Search for the cell housing the specified text and yield its (x, y) center coordinate. 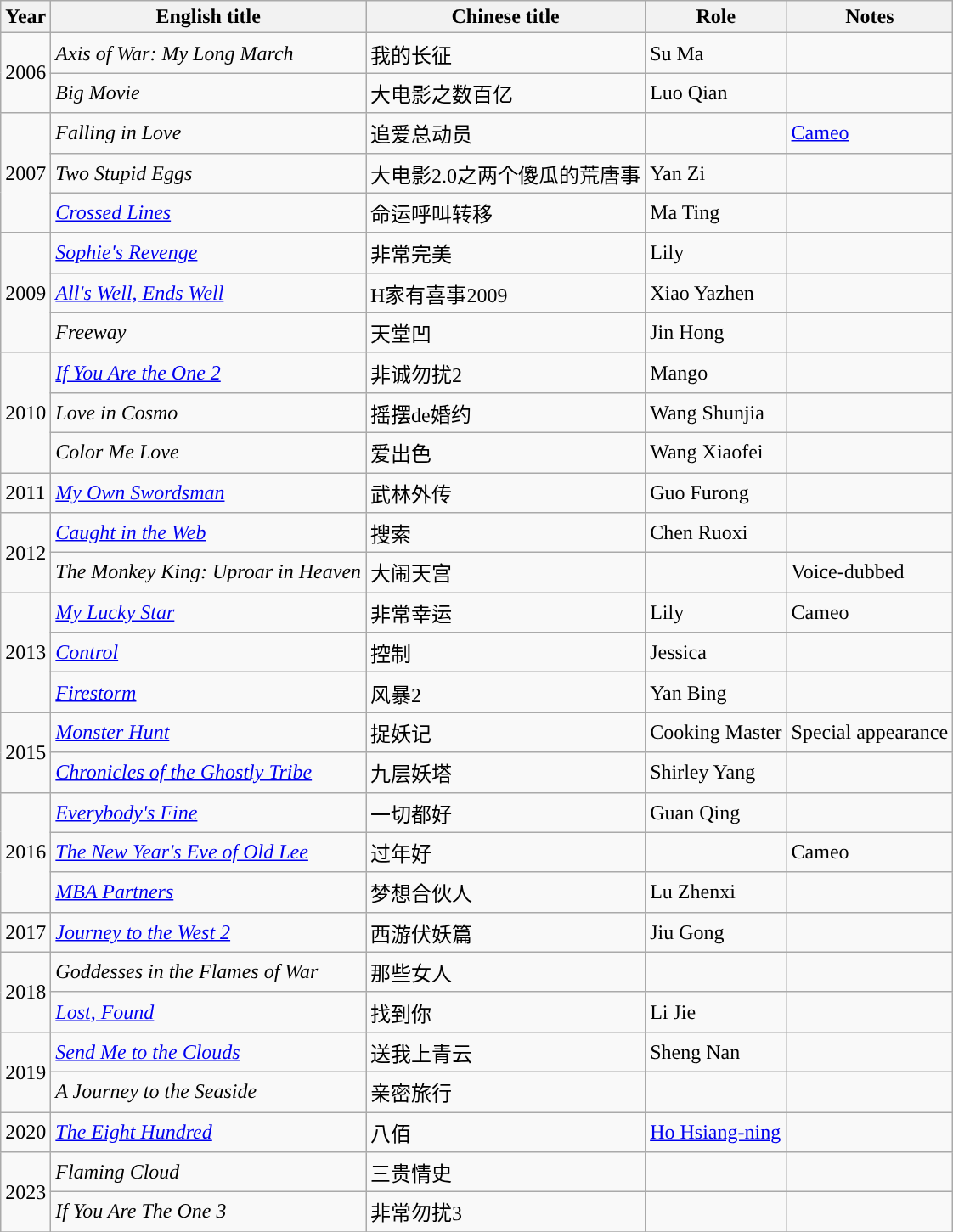
Big Movie (209, 93)
Chinese title (506, 17)
Li Jie (716, 1012)
Crossed Lines (209, 212)
Love in Cosmo (209, 413)
Everybody's Fine (209, 812)
命运呼叫转移 (506, 212)
九层妖塔 (506, 773)
大闹天宫 (506, 572)
English title (209, 17)
Ma Ting (716, 212)
Jiu Gong (716, 932)
Freeway (209, 333)
Wang Shunjia (716, 413)
The Eight Hundred (209, 1133)
2016 (25, 852)
Cooking Master (716, 732)
Monster Hunt (209, 732)
Guo Furong (716, 492)
Su Ma (716, 53)
Guan Qing (716, 812)
Axis of War: My Long March (209, 53)
搜索 (506, 533)
Goddesses in the Flames of War (209, 971)
西游伏妖篇 (506, 932)
大电影2.0之两个傻瓜的荒唐事 (506, 173)
Special appearance (870, 732)
亲密旅行 (506, 1092)
The Monkey King: Uproar in Heaven (209, 572)
三贵情史 (506, 1172)
Ho Hsiang-ning (716, 1133)
控制 (506, 652)
2018 (25, 992)
Shirley Yang (716, 773)
2019 (25, 1072)
Send Me to the Clouds (209, 1051)
All's Well, Ends Well (209, 292)
2017 (25, 932)
Lost, Found (209, 1012)
Two Stupid Eggs (209, 173)
2009 (25, 292)
Mango (716, 372)
Year (25, 17)
Yan Bing (716, 693)
送我上青云 (506, 1051)
爱出色 (506, 452)
Voice-dubbed (870, 572)
2011 (25, 492)
A Journey to the Seaside (209, 1092)
天堂凹 (506, 333)
大电影之数百亿 (506, 93)
八佰 (506, 1133)
摇摆de婚约 (506, 413)
Control (209, 652)
我的长征 (506, 53)
过年好 (506, 852)
梦想合伙人 (506, 892)
2012 (25, 553)
Chen Ruoxi (716, 533)
Jessica (716, 652)
Role (716, 17)
Journey to the West 2 (209, 932)
2020 (25, 1133)
Caught in the Web (209, 533)
2013 (25, 652)
2023 (25, 1192)
Firestorm (209, 693)
Sheng Nan (716, 1051)
2007 (25, 173)
风暴2 (506, 693)
那些女人 (506, 971)
Notes (870, 17)
Xiao Yazhen (716, 292)
一切都好 (506, 812)
Yan Zi (716, 173)
Wang Xiaofei (716, 452)
My Lucky Star (209, 613)
Chronicles of the Ghostly Tribe (209, 773)
非诚勿扰2 (506, 372)
追爱总动员 (506, 132)
非常幸运 (506, 613)
My Own Swordsman (209, 492)
武林外传 (506, 492)
非常勿扰3 (506, 1212)
2006 (25, 73)
If You Are the One 2 (209, 372)
Flaming Cloud (209, 1172)
Lu Zhenxi (716, 892)
Jin Hong (716, 333)
Color Me Love (209, 452)
非常完美 (506, 253)
2010 (25, 413)
MBA Partners (209, 892)
Sophie's Revenge (209, 253)
捉妖记 (506, 732)
Luo Qian (716, 93)
The New Year's Eve of Old Lee (209, 852)
H家有喜事2009 (506, 292)
If You Are The One 3 (209, 1212)
2015 (25, 752)
找到你 (506, 1012)
Falling in Love (209, 132)
